Return the [x, y] coordinate for the center point of the cell that contains the specified text.  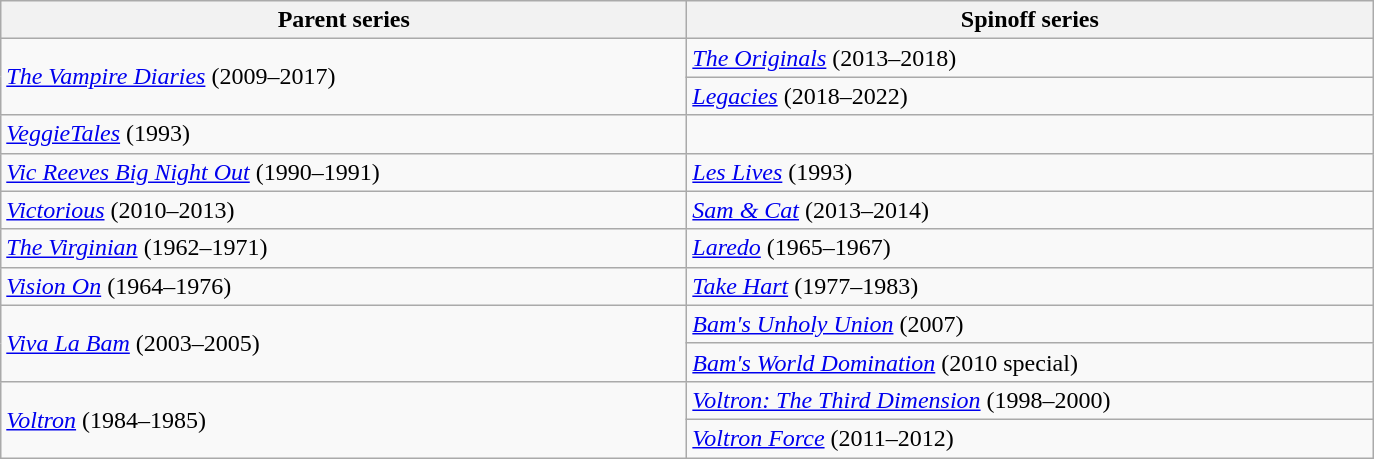
The Originals (2013–2018) [1030, 58]
Vic Reeves Big Night Out (1990–1991) [344, 172]
Spinoff series [1030, 20]
Parent series [344, 20]
Legacies (2018–2022) [1030, 96]
Les Lives (1993) [1030, 172]
Vision On (1964–1976) [344, 286]
Bam's World Domination (2010 special) [1030, 362]
Voltron: The Third Dimension (1998–2000) [1030, 400]
Voltron Force (2011–2012) [1030, 438]
Sam & Cat (2013–2014) [1030, 210]
Viva La Bam (2003–2005) [344, 343]
The Virginian (1962–1971) [344, 248]
Laredo (1965–1967) [1030, 248]
Voltron (1984–1985) [344, 419]
The Vampire Diaries (2009–2017) [344, 77]
Victorious (2010–2013) [344, 210]
Take Hart (1977–1983) [1030, 286]
Bam's Unholy Union (2007) [1030, 324]
VeggieTales (1993) [344, 134]
